Output the [X, Y] coordinate of the center of the cell containing the given text.  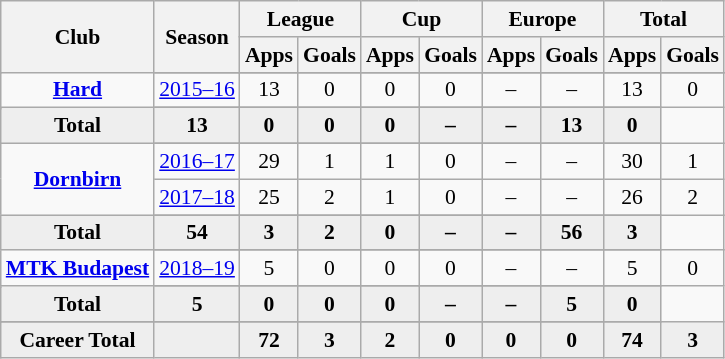
2017–18 [197, 197]
72 [269, 340]
29 [269, 162]
30 [632, 162]
Dornbirn [78, 180]
2015–16 [197, 90]
Season [197, 36]
54 [197, 233]
League [300, 19]
Europe [542, 19]
Cup [422, 19]
MTK Budapest [78, 269]
2018–19 [197, 269]
2016–17 [197, 162]
26 [632, 197]
74 [632, 340]
56 [572, 233]
Club [78, 36]
Career Total [78, 340]
25 [269, 197]
Hard [78, 90]
